Search for the cell housing the specified text and yield its [X, Y] center coordinate. 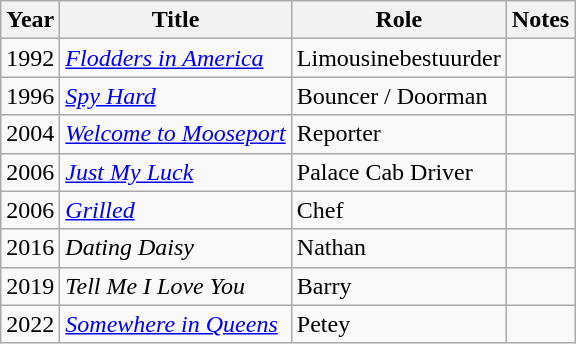
1992 [30, 58]
Notes [540, 20]
1996 [30, 96]
Reporter [398, 134]
Limousinebestuurder [398, 58]
Dating Daisy [176, 248]
Barry [398, 286]
Just My Luck [176, 172]
Somewhere in Queens [176, 324]
Role [398, 20]
Chef [398, 210]
Year [30, 20]
Petey [398, 324]
Palace Cab Driver [398, 172]
2016 [30, 248]
Grilled [176, 210]
Title [176, 20]
Bouncer / Doorman [398, 96]
Flodders in America [176, 58]
Tell Me I Love You [176, 286]
2022 [30, 324]
Spy Hard [176, 96]
Nathan [398, 248]
2019 [30, 286]
2004 [30, 134]
Welcome to Mooseport [176, 134]
